From the cell containing the given text, extract its center point as (x, y) coordinate. 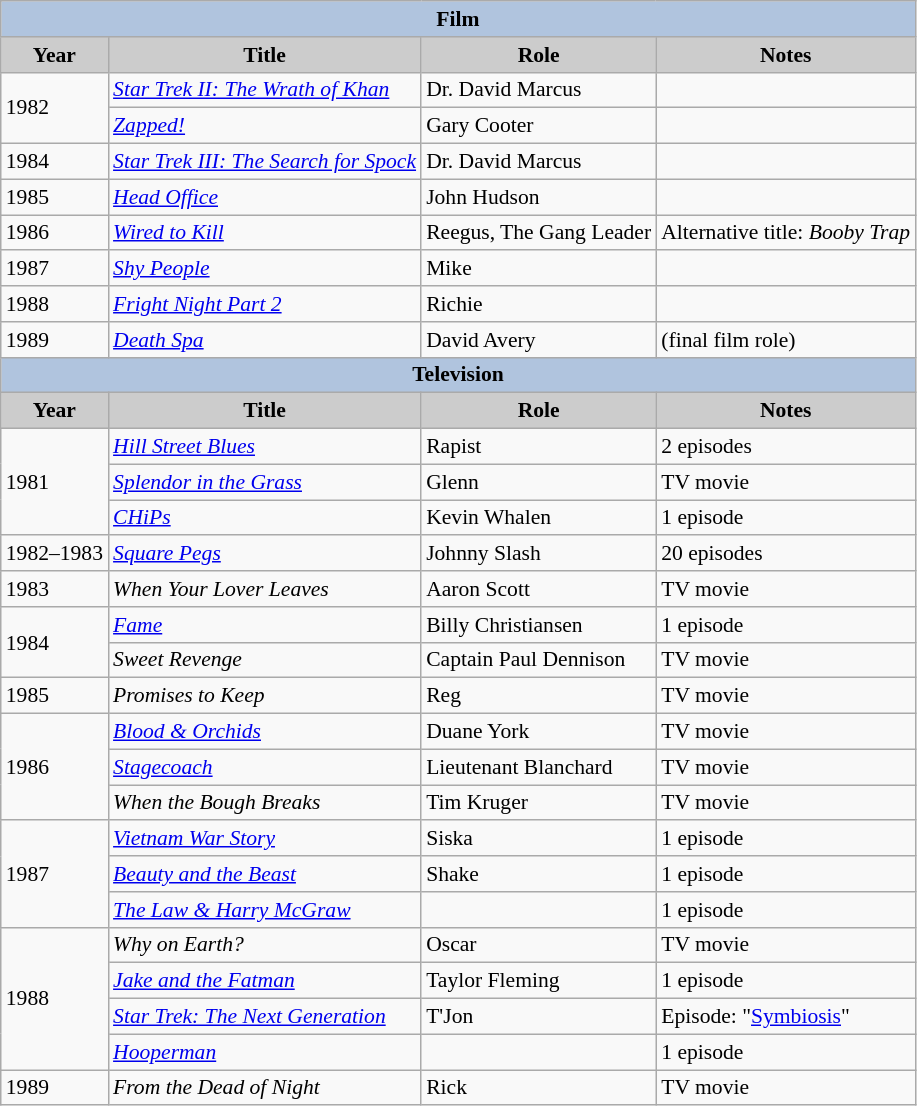
Taylor Fleming (538, 981)
Hill Street Blues (264, 447)
Stagecoach (264, 767)
Rick (538, 1088)
Johnny Slash (538, 554)
Head Office (264, 197)
Captain Paul Dennison (538, 660)
Blood & Orchids (264, 732)
Jake and the Fatman (264, 981)
2 episodes (786, 447)
Mike (538, 269)
Glenn (538, 482)
Alternative title: Booby Trap (786, 233)
The Law & Harry McGraw (264, 910)
1981 (54, 482)
Richie (538, 304)
Television (458, 375)
Rapist (538, 447)
Lieutenant Blanchard (538, 767)
Death Spa (264, 340)
Fright Night Part 2 (264, 304)
Vietnam War Story (264, 839)
Oscar (538, 945)
20 episodes (786, 554)
Duane York (538, 732)
David Avery (538, 340)
Reg (538, 696)
(final film role) (786, 340)
When the Bough Breaks (264, 803)
Gary Cooter (538, 126)
Wired to Kill (264, 233)
T'Jon (538, 1017)
Sweet Revenge (264, 660)
Square Pegs (264, 554)
Shy People (264, 269)
Fame (264, 625)
CHiPs (264, 518)
Star Trek II: The Wrath of Khan (264, 90)
John Hudson (538, 197)
Star Trek: The Next Generation (264, 1017)
Zapped! (264, 126)
Reegus, The Gang Leader (538, 233)
Billy Christiansen (538, 625)
1982 (54, 108)
From the Dead of Night (264, 1088)
Hooperman (264, 1052)
Shake (538, 874)
Beauty and the Beast (264, 874)
1983 (54, 589)
Promises to Keep (264, 696)
Film (458, 19)
1982–1983 (54, 554)
Why on Earth? (264, 945)
Kevin Whalen (538, 518)
Star Trek III: The Search for Spock (264, 162)
When Your Lover Leaves (264, 589)
Aaron Scott (538, 589)
Tim Kruger (538, 803)
Splendor in the Grass (264, 482)
Episode: "Symbiosis" (786, 1017)
Siska (538, 839)
